Output the [X, Y] coordinate of the center of the cell containing the given text.  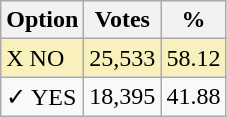
18,395 [122, 97]
Votes [122, 20]
✓ YES [42, 97]
41.88 [194, 97]
Option [42, 20]
25,533 [122, 58]
58.12 [194, 58]
X NO [42, 58]
% [194, 20]
